Determine the (X, Y) coordinate at the center of the cell enclosing the given text.  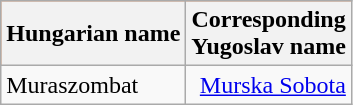
Hungarian name (94, 34)
Murska Sobota (269, 85)
CorrespondingYugoslav name (269, 34)
Muraszombat (94, 85)
